Identify which cell holds the provided text, then report its (X, Y) central coordinate. 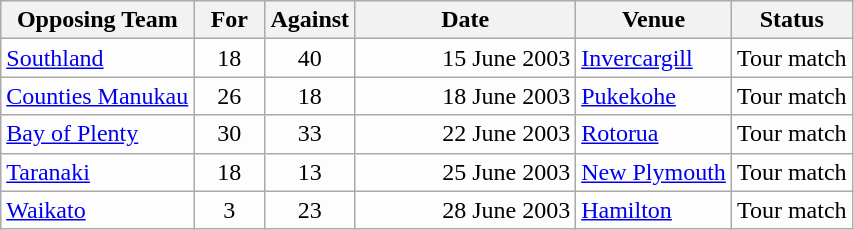
Against (310, 20)
33 (310, 134)
Counties Manukau (98, 96)
25 June 2003 (466, 172)
28 June 2003 (466, 210)
Rotorua (654, 134)
23 (310, 210)
Bay of Plenty (98, 134)
Date (466, 20)
40 (310, 58)
For (230, 20)
Pukekohe (654, 96)
Status (792, 20)
Hamilton (654, 210)
Invercargill (654, 58)
15 June 2003 (466, 58)
Opposing Team (98, 20)
Taranaki (98, 172)
Southland (98, 58)
18 June 2003 (466, 96)
30 (230, 134)
Waikato (98, 210)
13 (310, 172)
22 June 2003 (466, 134)
Venue (654, 20)
26 (230, 96)
3 (230, 210)
New Plymouth (654, 172)
